Pinpoint the cell where the given text exists, returning its [X, Y] midpoint coordinate. 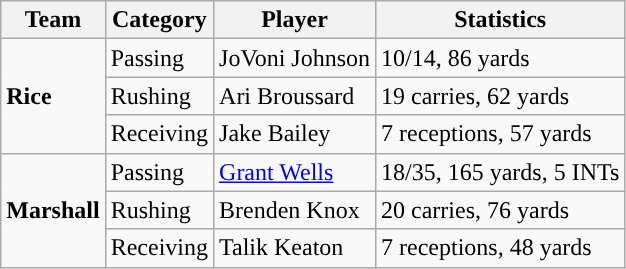
Category [159, 20]
Ari Broussard [295, 96]
19 carries, 62 yards [500, 96]
Grant Wells [295, 172]
7 receptions, 57 yards [500, 134]
Brenden Knox [295, 210]
18/35, 165 yards, 5 INTs [500, 172]
Marshall [53, 210]
10/14, 86 yards [500, 58]
Player [295, 20]
20 carries, 76 yards [500, 210]
Statistics [500, 20]
Talik Keaton [295, 248]
7 receptions, 48 yards [500, 248]
Jake Bailey [295, 134]
Rice [53, 96]
JoVoni Johnson [295, 58]
Team [53, 20]
